Scan for the cell matching the given text and deliver its (x, y) coordinate at center. 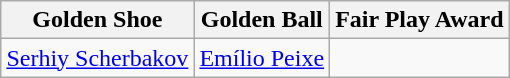
Fair Play Award (420, 20)
Emílio Peixe (262, 58)
Golden Shoe (98, 20)
Serhiy Scherbakov (98, 58)
Golden Ball (262, 20)
